Locate the cell with the specified text and output its [X, Y] center coordinate. 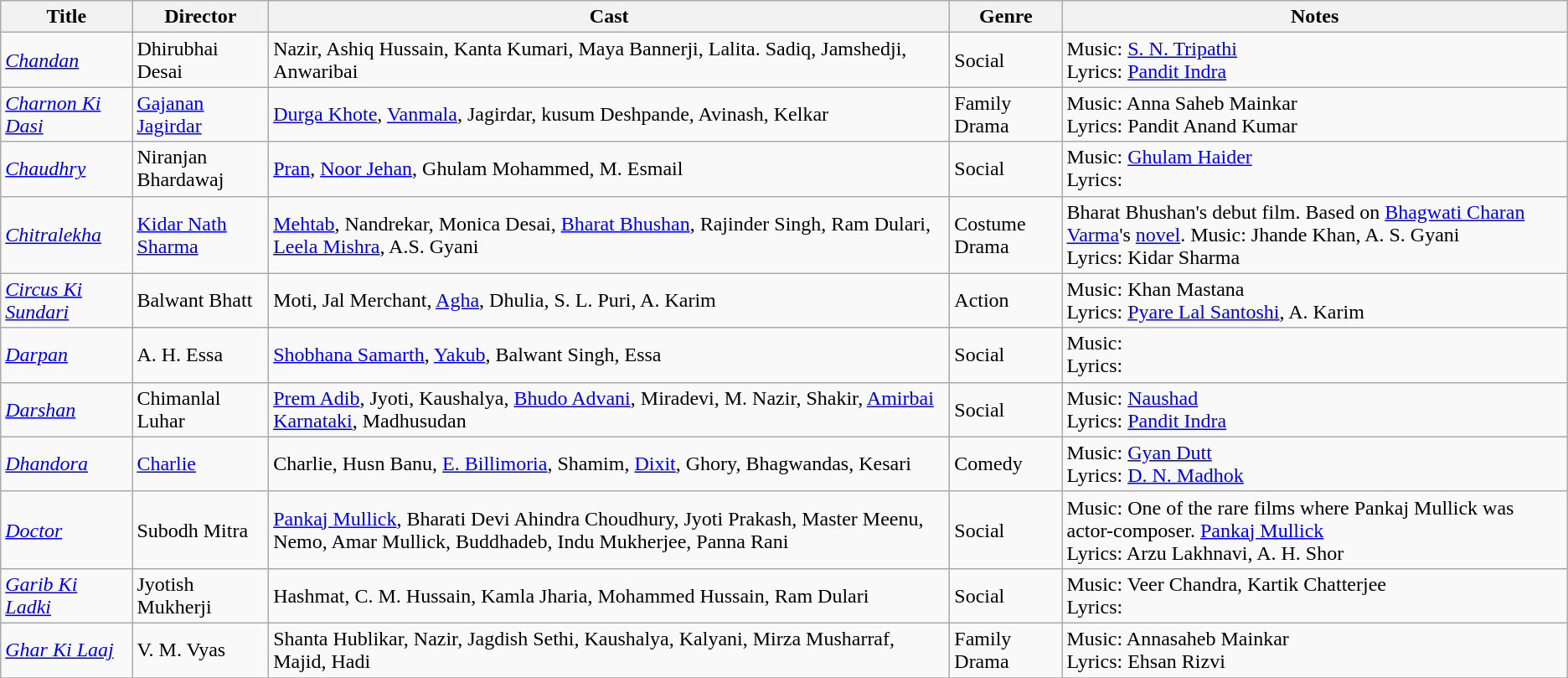
Music: Ghulam HaiderLyrics: [1315, 169]
Pran, Noor Jehan, Ghulam Mohammed, M. Esmail [610, 169]
Music: NaushadLyrics: Pandit Indra [1315, 409]
Genre [1006, 17]
Shobhana Samarth, Yakub, Balwant Singh, Essa [610, 355]
Music: Gyan DuttLyrics: D. N. Madhok [1315, 464]
Title [67, 17]
Bharat Bhushan's debut film. Based on Bhagwati Charan Varma's novel. Music: Jhande Khan, A. S. GyaniLyrics: Kidar Sharma [1315, 235]
Action [1006, 300]
Charlie, Husn Banu, E. Billimoria, Shamim, Dixit, Ghory, Bhagwandas, Kesari [610, 464]
Dhirubhai Desai [201, 60]
V. M. Vyas [201, 650]
Niranjan Bhardawaj [201, 169]
Kidar Nath Sharma [201, 235]
Durga Khote, Vanmala, Jagirdar, kusum Deshpande, Avinash, Kelkar [610, 114]
Music: One of the rare films where Pankaj Mullick was actor-composer. Pankaj MullickLyrics: Arzu Lakhnavi, A. H. Shor [1315, 530]
Costume Drama [1006, 235]
Music: Veer Chandra, Kartik ChatterjeeLyrics: [1315, 595]
Pankaj Mullick, Bharati Devi Ahindra Choudhury, Jyoti Prakash, Master Meenu, Nemo, Amar Mullick, Buddhadeb, Indu Mukherjee, Panna Rani [610, 530]
Doctor [67, 530]
Jyotish Mukherji [201, 595]
Music: Annasaheb MainkarLyrics: Ehsan Rizvi [1315, 650]
Nazir, Ashiq Hussain, Kanta Kumari, Maya Bannerji, Lalita. Sadiq, Jamshedji, Anwaribai [610, 60]
Shanta Hublikar, Nazir, Jagdish Sethi, Kaushalya, Kalyani, Mirza Musharraf, Majid, Hadi [610, 650]
Mehtab, Nandrekar, Monica Desai, Bharat Bhushan, Rajinder Singh, Ram Dulari, Leela Mishra, A.S. Gyani [610, 235]
Notes [1315, 17]
Ghar Ki Laaj [67, 650]
Director [201, 17]
Gajanan Jagirdar [201, 114]
Music: Lyrics: [1315, 355]
Balwant Bhatt [201, 300]
Music: Anna Saheb MainkarLyrics: Pandit Anand Kumar [1315, 114]
A. H. Essa [201, 355]
Hashmat, C. M. Hussain, Kamla Jharia, Mohammed Hussain, Ram Dulari [610, 595]
Chaudhry [67, 169]
Garib Ki Ladki [67, 595]
Charlie [201, 464]
Dhandora [67, 464]
Music: S. N. TripathiLyrics: Pandit Indra [1315, 60]
Prem Adib, Jyoti, Kaushalya, Bhudo Advani, Miradevi, M. Nazir, Shakir, Amirbai Karnataki, Madhusudan [610, 409]
Circus Ki Sundari [67, 300]
Chandan [67, 60]
Chimanlal Luhar [201, 409]
Comedy [1006, 464]
Music: Khan Mastana Lyrics: Pyare Lal Santoshi, A. Karim [1315, 300]
Subodh Mitra [201, 530]
Chitralekha [67, 235]
Darshan [67, 409]
Cast [610, 17]
Charnon Ki Dasi [67, 114]
Moti, Jal Merchant, Agha, Dhulia, S. L. Puri, A. Karim [610, 300]
Darpan [67, 355]
